Provide the [x, y] coordinate of the cell's center where the given text is located.  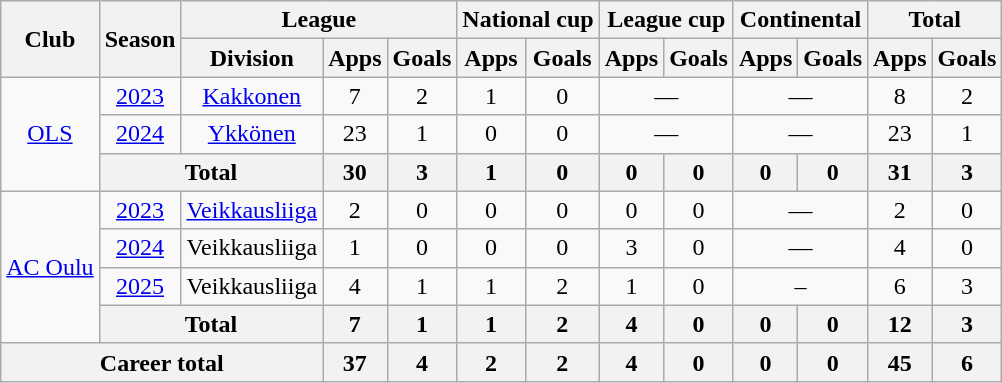
Career total [162, 362]
45 [900, 362]
12 [900, 324]
OLS [50, 134]
Kakkonen [252, 96]
2025 [140, 286]
Season [140, 39]
30 [355, 172]
AC Oulu [50, 267]
League cup [666, 20]
National cup [528, 20]
Continental [800, 20]
Club [50, 39]
– [800, 286]
8 [900, 96]
Division [252, 58]
Ykkönen [252, 134]
37 [355, 362]
31 [900, 172]
League [319, 20]
